Provide the [X, Y] coordinate of the cell's center where the given text is located.  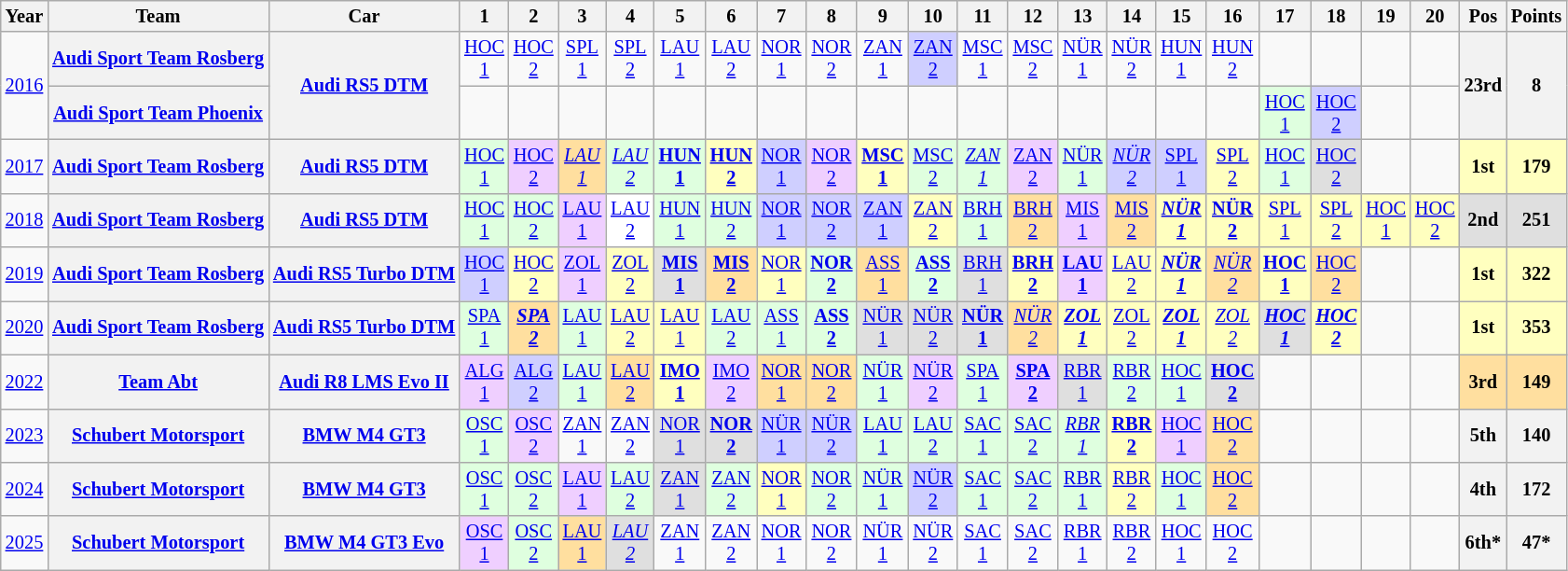
Year [24, 16]
1 [485, 16]
2nd [1483, 220]
172 [1536, 489]
149 [1536, 382]
2 [533, 16]
9 [882, 16]
10 [932, 16]
3rd [1483, 382]
2017 [24, 166]
4th [1483, 489]
BMW M4 GT3 Evo [364, 543]
15 [1181, 16]
16 [1232, 16]
IMO1 [681, 382]
Audi R8 LMS Evo II [364, 382]
5th [1483, 436]
13 [1083, 16]
4 [630, 16]
2019 [24, 274]
17 [1285, 16]
23rd [1483, 86]
7 [781, 16]
2020 [24, 327]
IMO2 [731, 382]
2022 [24, 382]
Team [158, 16]
Audi Sport Team Phoenix [158, 113]
2018 [24, 220]
140 [1536, 436]
ALG1 [485, 382]
6th* [1483, 543]
179 [1536, 166]
12 [1033, 16]
Car [364, 16]
3 [583, 16]
14 [1132, 16]
ALG2 [533, 382]
11 [983, 16]
322 [1536, 274]
Pos [1483, 16]
2016 [24, 86]
Points [1536, 16]
353 [1536, 327]
5 [681, 16]
47* [1536, 543]
2023 [24, 436]
18 [1336, 16]
2024 [24, 489]
251 [1536, 220]
20 [1436, 16]
Team Abt [158, 382]
2025 [24, 543]
19 [1385, 16]
6 [731, 16]
